Determine the (x, y) coordinate at the center of the cell enclosing the given text.  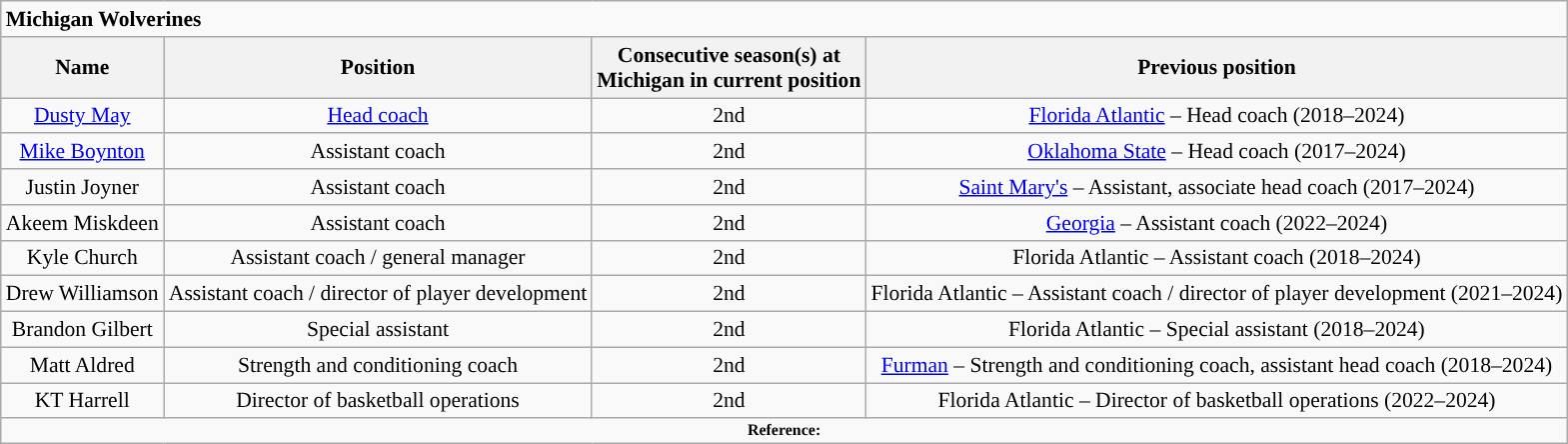
Assistant coach / general manager (378, 258)
Name (82, 68)
Akeem Miskdeen (82, 223)
Previous position (1216, 68)
Oklahoma State – Head coach (2017–2024) (1216, 152)
Dusty May (82, 116)
Furman – Strength and conditioning coach, assistant head coach (2018–2024) (1216, 365)
Head coach (378, 116)
Assistant coach / director of player development (378, 294)
Georgia – Assistant coach (2022–2024) (1216, 223)
Position (378, 68)
Reference: (784, 431)
Strength and conditioning coach (378, 365)
Florida Atlantic – Head coach (2018–2024) (1216, 116)
Florida Atlantic – Special assistant (2018–2024) (1216, 330)
KT Harrell (82, 401)
Kyle Church (82, 258)
Drew Williamson (82, 294)
Florida Atlantic – Assistant coach (2018–2024) (1216, 258)
Saint Mary's – Assistant, associate head coach (2017–2024) (1216, 187)
Mike Boynton (82, 152)
Special assistant (378, 330)
Michigan Wolverines (784, 19)
Consecutive season(s) atMichigan in current position (729, 68)
Brandon Gilbert (82, 330)
Matt Aldred (82, 365)
Florida Atlantic – Assistant coach / director of player development (2021–2024) (1216, 294)
Director of basketball operations (378, 401)
Justin Joyner (82, 187)
Florida Atlantic – Director of basketball operations (2022–2024) (1216, 401)
